Search for the cell housing the specified text and yield its (X, Y) center coordinate. 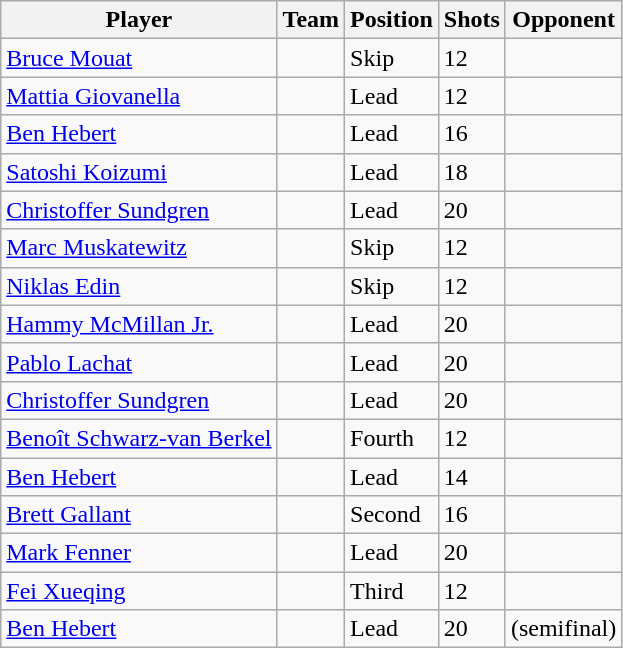
Second (392, 515)
Benoît Schwarz-van Berkel (139, 438)
Opponent (563, 20)
Niklas Edin (139, 286)
Bruce Mouat (139, 58)
Pablo Lachat (139, 362)
Fei Xueqing (139, 591)
Player (139, 20)
Position (392, 20)
Brett Gallant (139, 515)
Third (392, 591)
Mattia Giovanella (139, 96)
Mark Fenner (139, 553)
Hammy McMillan Jr. (139, 324)
(semifinal) (563, 629)
14 (472, 477)
Marc Muskatewitz (139, 248)
Fourth (392, 438)
Satoshi Koizumi (139, 172)
Team (311, 20)
18 (472, 172)
Shots (472, 20)
